Determine the [x, y] coordinate at the center of the cell enclosing the given text.  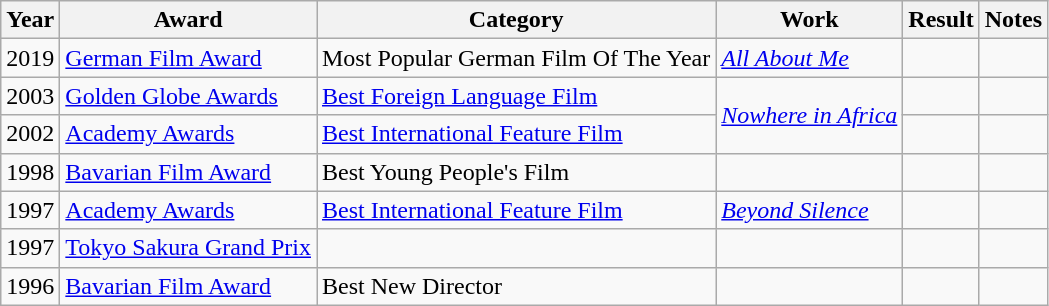
2003 [30, 96]
Tokyo Sakura Grand Prix [188, 248]
Most Popular German Film Of The Year [516, 58]
Golden Globe Awards [188, 96]
All About Me [810, 58]
Best New Director [516, 286]
German Film Award [188, 58]
Award [188, 20]
Nowhere in Africa [810, 115]
Beyond Silence [810, 210]
Work [810, 20]
Result [941, 20]
Year [30, 20]
2019 [30, 58]
Category [516, 20]
Best Young People's Film [516, 172]
1998 [30, 172]
Notes [1013, 20]
2002 [30, 134]
1996 [30, 286]
Best Foreign Language Film [516, 96]
